Find where the given text appears and provide that cell's center as (x, y) coordinate. 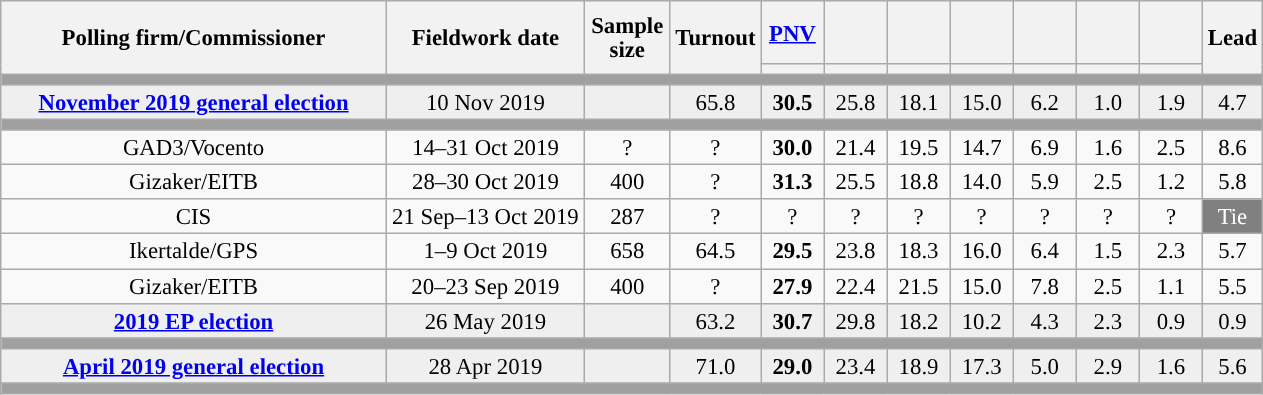
17.3 (982, 366)
14–31 Oct 2019 (485, 148)
Sample size (627, 38)
23.8 (856, 252)
16.0 (982, 252)
6.2 (1044, 102)
25.8 (856, 102)
GAD3/Vocento (194, 148)
287 (627, 218)
6.4 (1044, 252)
22.4 (856, 286)
20–23 Sep 2019 (485, 286)
1.9 (1170, 102)
Turnout (716, 38)
18.2 (918, 320)
5.7 (1232, 252)
23.4 (856, 366)
1.2 (1170, 182)
Fieldwork date (485, 38)
65.8 (716, 102)
21.5 (918, 286)
8.6 (1232, 148)
CIS (194, 218)
PNV (792, 32)
71.0 (716, 366)
1.0 (1108, 102)
26 May 2019 (485, 320)
28 Apr 2019 (485, 366)
5.9 (1044, 182)
30.0 (792, 148)
Ikertalde/GPS (194, 252)
5.6 (1232, 366)
Lead (1232, 38)
4.7 (1232, 102)
5.8 (1232, 182)
10 Nov 2019 (485, 102)
14.0 (982, 182)
19.5 (918, 148)
658 (627, 252)
14.7 (982, 148)
25.5 (856, 182)
5.5 (1232, 286)
2019 EP election (194, 320)
4.3 (1044, 320)
31.3 (792, 182)
1–9 Oct 2019 (485, 252)
18.1 (918, 102)
18.3 (918, 252)
27.9 (792, 286)
29.8 (856, 320)
April 2019 general election (194, 366)
63.2 (716, 320)
Tie (1232, 218)
Polling firm/Commissioner (194, 38)
21.4 (856, 148)
18.8 (918, 182)
28–30 Oct 2019 (485, 182)
November 2019 general election (194, 102)
7.8 (1044, 286)
30.5 (792, 102)
2.9 (1108, 366)
21 Sep–13 Oct 2019 (485, 218)
5.0 (1044, 366)
64.5 (716, 252)
1.1 (1170, 286)
18.9 (918, 366)
29.5 (792, 252)
10.2 (982, 320)
30.7 (792, 320)
29.0 (792, 366)
1.5 (1108, 252)
6.9 (1044, 148)
